Identify which cell holds the provided text, then report its [X, Y] central coordinate. 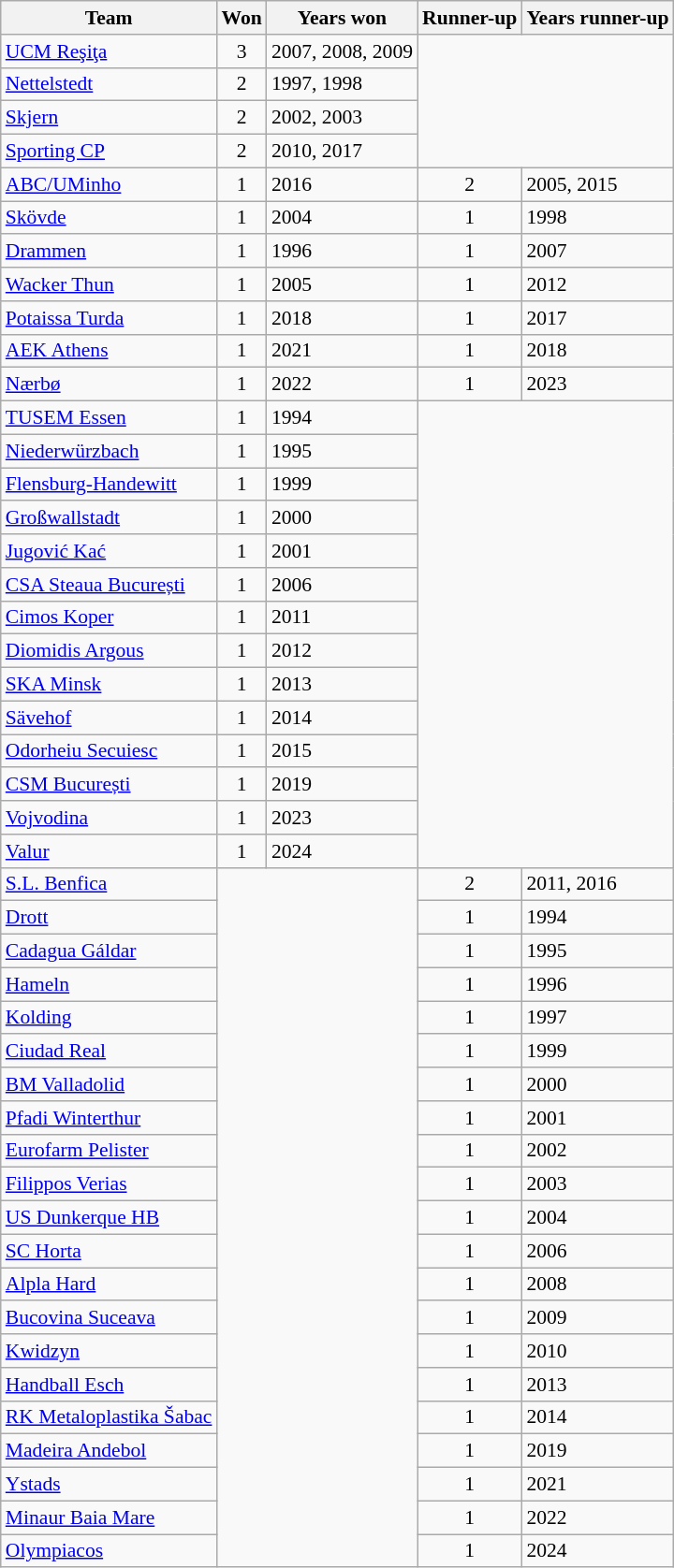
Nærbø [109, 385]
Großwallstadt [109, 518]
SC Horta [109, 1251]
1997, 1998 [343, 84]
SKA Minsk [109, 685]
Won [242, 18]
Drott [109, 918]
2005 [343, 284]
2002 [597, 1151]
2007 [597, 252]
Runner-up [470, 18]
Pfadi Winterthur [109, 1118]
Sporting CP [109, 152]
Team [109, 18]
Ciudad Real [109, 1052]
US Dunkerque HB [109, 1218]
Olympiacos [109, 1551]
2011, 2016 [597, 884]
2007, 2008, 2009 [343, 51]
1997 [597, 1018]
Minaur Baia Mare [109, 1517]
Diomidis Argous [109, 651]
AEK Athens [109, 351]
Jugović Kać [109, 551]
Odorheiu Secuiesc [109, 751]
Nettelstedt [109, 84]
Bucovina Suceava [109, 1318]
Eurofarm Pelister [109, 1151]
Kolding [109, 1018]
Sävehof [109, 718]
2015 [343, 751]
2011 [343, 617]
Handball Esch [109, 1385]
Madeira Andebol [109, 1451]
Alpla Hard [109, 1285]
ABC/UMinho [109, 184]
Niederwürzbach [109, 451]
2008 [597, 1285]
2005, 2015 [597, 184]
2002, 2003 [343, 118]
2009 [597, 1318]
Drammen [109, 252]
Ystads [109, 1485]
RK Metaloplastika Šabac [109, 1417]
BM Valladolid [109, 1084]
Skövde [109, 218]
1998 [597, 218]
2016 [343, 184]
Years runner-up [597, 18]
2010, 2017 [343, 152]
2010 [597, 1351]
Years won [343, 18]
2003 [597, 1184]
3 [242, 51]
Hameln [109, 984]
Kwidzyn [109, 1351]
Vojvodina [109, 818]
Wacker Thun [109, 284]
Cimos Koper [109, 617]
CSA Steaua București [109, 585]
Flensburg-Handewitt [109, 485]
2017 [597, 318]
Cadagua Gáldar [109, 951]
CSM București [109, 785]
UCM Reşiţa [109, 51]
Skjern [109, 118]
Filippos Verias [109, 1184]
Valur [109, 851]
TUSEM Essen [109, 418]
Potaissa Turda [109, 318]
S.L. Benfica [109, 884]
